Return the [X, Y] coordinate for the center point of the cell that contains the specified text.  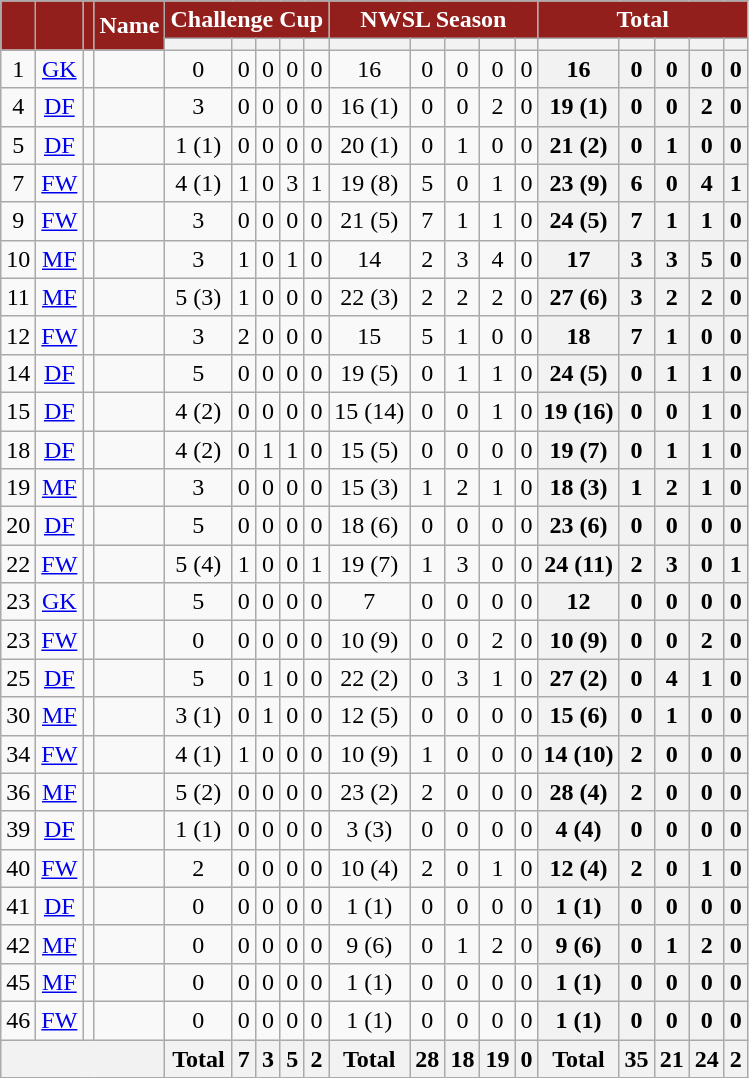
19 (8) [370, 183]
40 [18, 868]
19 (1) [578, 107]
34 [18, 754]
15 (6) [578, 716]
17 [578, 259]
24 (11) [578, 564]
3 (3) [370, 830]
5 (4) [198, 564]
5 (2) [198, 792]
36 [18, 792]
27 (6) [578, 297]
20 (1) [370, 145]
12 (4) [578, 868]
23 (6) [578, 526]
24 [706, 1059]
20 [18, 526]
22 (2) [370, 678]
16 (1) [370, 107]
NWSL Season [434, 20]
28 [428, 1059]
19 (5) [370, 373]
4 (4) [578, 830]
15 (3) [370, 488]
6 [636, 183]
25 [18, 678]
22 [18, 564]
35 [636, 1059]
28 (4) [578, 792]
27 (2) [578, 678]
3 (1) [198, 716]
41 [18, 906]
Name [130, 26]
18 (3) [578, 488]
5 (3) [198, 297]
10 [18, 259]
30 [18, 716]
15 (5) [370, 449]
21 (5) [370, 221]
10 (4) [370, 868]
46 [18, 1020]
15 (14) [370, 411]
22 (3) [370, 297]
19 (16) [578, 411]
9 [18, 221]
23 (9) [578, 183]
Challenge Cup [247, 20]
12 (5) [370, 716]
21 [672, 1059]
45 [18, 982]
39 [18, 830]
11 [18, 297]
42 [18, 944]
14 (10) [578, 754]
18 (6) [370, 526]
23 (2) [370, 792]
21 (2) [578, 145]
